Capture the cell that displays the provided text and extract its [x, y] central coordinate. 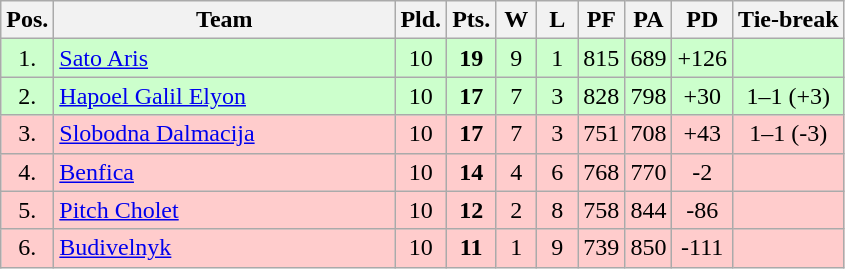
768 [602, 172]
708 [648, 134]
6 [558, 172]
5. [28, 210]
Pld. [421, 20]
1. [28, 58]
19 [472, 58]
+43 [702, 134]
Pitch Cholet [224, 210]
Benfica [224, 172]
14 [472, 172]
-2 [702, 172]
8 [558, 210]
Budivelnyk [224, 248]
Team [224, 20]
4 [516, 172]
758 [602, 210]
2. [28, 96]
W [516, 20]
770 [648, 172]
PA [648, 20]
2 [516, 210]
828 [602, 96]
PF [602, 20]
Hapoel Galil Elyon [224, 96]
1–1 (+3) [789, 96]
Slobodna Dalmacija [224, 134]
689 [648, 58]
739 [602, 248]
-111 [702, 248]
844 [648, 210]
4. [28, 172]
L [558, 20]
Sato Aris [224, 58]
PD [702, 20]
+126 [702, 58]
751 [602, 134]
815 [602, 58]
11 [472, 248]
+30 [702, 96]
Tie-break [789, 20]
1–1 (-3) [789, 134]
3. [28, 134]
12 [472, 210]
Pts. [472, 20]
Pos. [28, 20]
-86 [702, 210]
6. [28, 248]
850 [648, 248]
798 [648, 96]
